Return the [x, y] coordinate for the center point of the cell that contains the specified text.  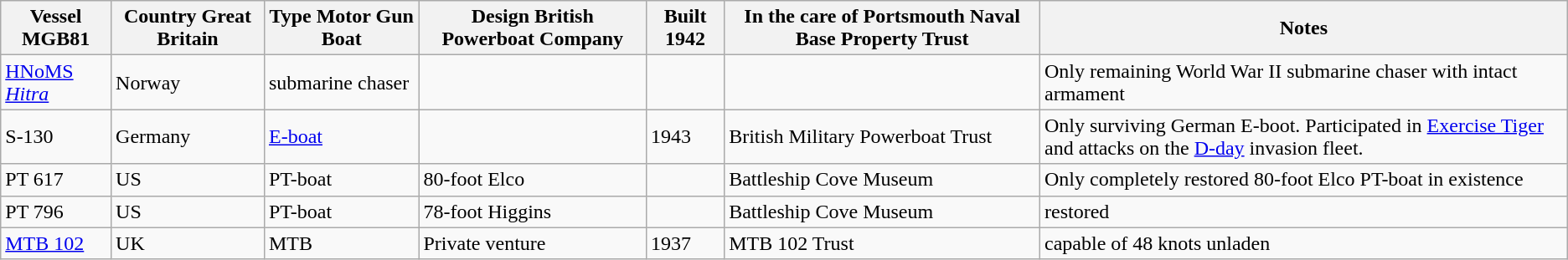
MTB 102 [56, 243]
E-boat [341, 137]
S-130 [56, 137]
Vessel MGB81 [56, 28]
HNoMS Hitra [56, 82]
In the care of Portsmouth Naval Base Property Trust [883, 28]
1937 [685, 243]
submarine chaser [341, 82]
Norway [188, 82]
1943 [685, 137]
Only remaining World War II submarine chaser with intact armament [1303, 82]
Germany [188, 137]
PT 796 [56, 212]
Built 1942 [685, 28]
capable of 48 knots unladen [1303, 243]
Country Great Britain [188, 28]
Design British Powerboat Company [533, 28]
PT 617 [56, 180]
UK [188, 243]
MTB [341, 243]
Only surviving German E-boot. Participated in Exercise Tiger and attacks on the D-day invasion fleet. [1303, 137]
80-foot Elco [533, 180]
Private venture [533, 243]
restored [1303, 212]
Type Motor Gun Boat [341, 28]
British Military Powerboat Trust [883, 137]
78-foot Higgins [533, 212]
Only completely restored 80-foot Elco PT-boat in existence [1303, 180]
Notes [1303, 28]
MTB 102 Trust [883, 243]
